Determine the (x, y) coordinate at the center of the cell enclosing the given text.  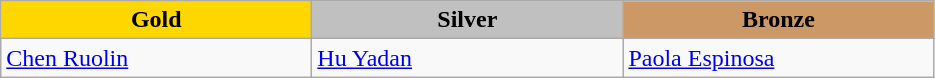
Gold (156, 20)
Paola Espinosa (778, 58)
Bronze (778, 20)
Silver (468, 20)
Chen Ruolin (156, 58)
Hu Yadan (468, 58)
